Identify which cell holds the provided text, then report its (x, y) central coordinate. 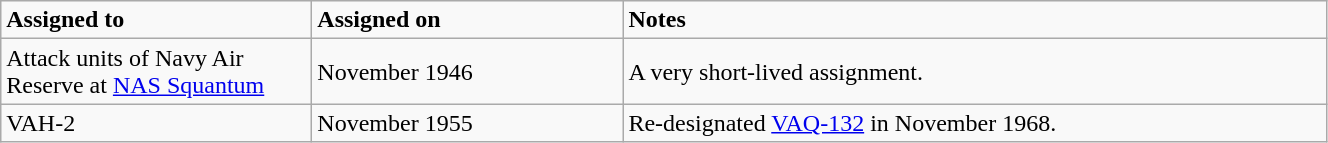
Re-designated VAQ-132 in November 1968. (975, 123)
Attack units of Navy Air Reserve at NAS Squantum (156, 72)
A very short-lived assignment. (975, 72)
Assigned to (156, 20)
November 1955 (468, 123)
VAH-2 (156, 123)
November 1946 (468, 72)
Notes (975, 20)
Assigned on (468, 20)
